Provide the (x, y) coordinate of the cell's center where the given text is located.  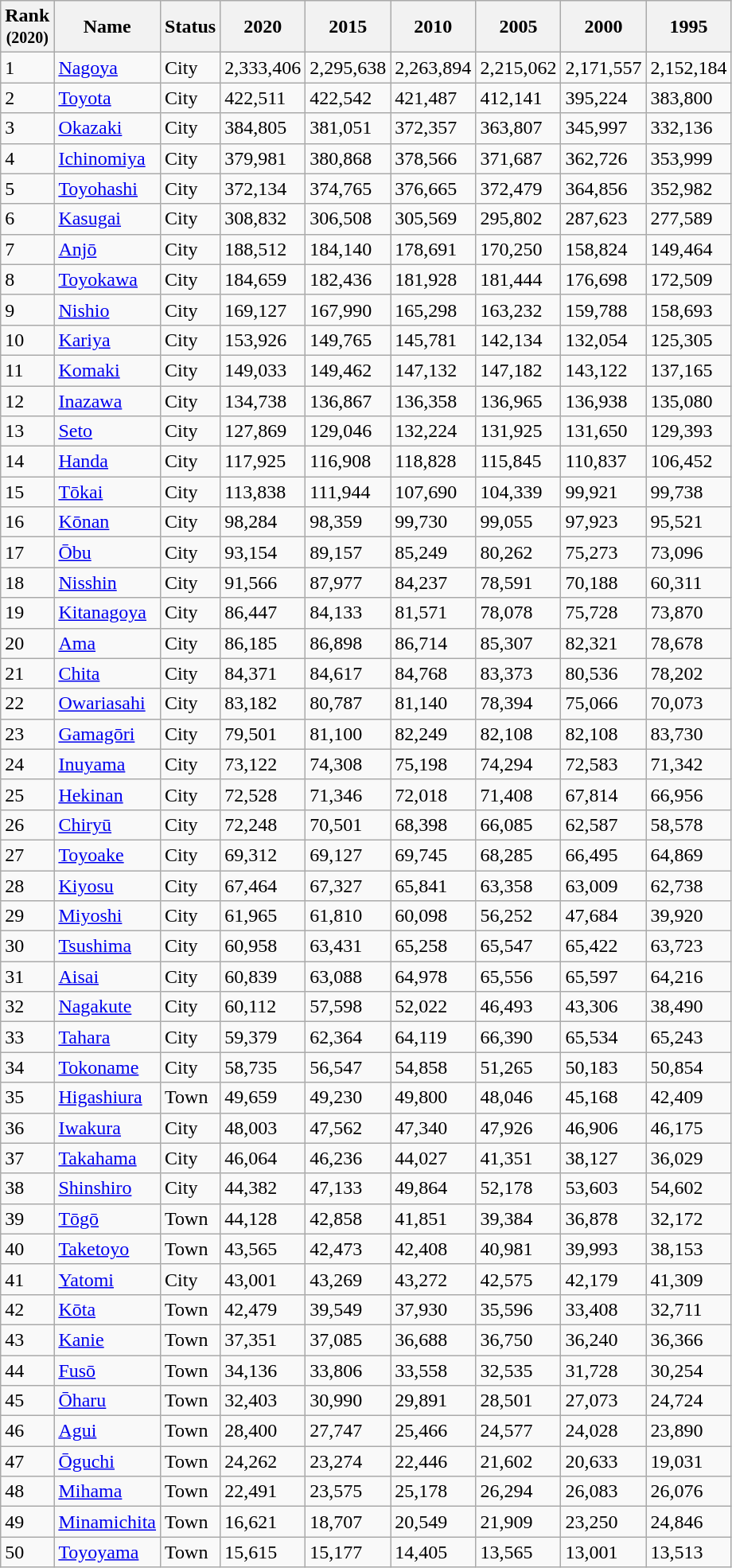
67,814 (603, 794)
64,978 (433, 977)
136,938 (603, 400)
22,446 (433, 1461)
24,028 (603, 1431)
Minamichita (107, 1522)
129,393 (689, 431)
Tahara (107, 1037)
42,408 (433, 1249)
169,127 (263, 310)
54,602 (689, 1188)
28 (27, 886)
129,046 (348, 431)
70,073 (689, 704)
63,088 (348, 977)
Ōharu (107, 1401)
23,274 (348, 1461)
Tōgō (107, 1219)
Nagakute (107, 1007)
13 (27, 431)
87,977 (348, 583)
40 (27, 1249)
37,351 (263, 1340)
30,990 (348, 1401)
78,678 (689, 643)
69,745 (433, 855)
12 (27, 400)
42,479 (263, 1309)
28,400 (263, 1431)
145,781 (433, 340)
23,575 (348, 1492)
142,134 (519, 340)
Rank(2020) (27, 27)
364,856 (603, 189)
57,598 (348, 1007)
149,033 (263, 370)
68,285 (519, 855)
2,333,406 (263, 68)
60,958 (263, 946)
52,022 (433, 1007)
372,134 (263, 189)
Ōguchi (107, 1461)
24 (27, 764)
80,536 (603, 673)
3 (27, 128)
86,714 (433, 643)
43,565 (263, 1249)
75,066 (603, 704)
134,738 (263, 400)
421,487 (433, 98)
37 (27, 1158)
17 (27, 552)
13,001 (603, 1552)
362,726 (603, 158)
Toyoake (107, 855)
Agui (107, 1431)
44 (27, 1370)
42,858 (348, 1219)
81,140 (433, 704)
72,583 (603, 764)
115,845 (519, 462)
98,359 (348, 522)
135,080 (689, 400)
65,258 (433, 946)
149,462 (348, 370)
125,305 (689, 340)
2,263,894 (433, 68)
61,965 (263, 916)
2000 (603, 27)
75,273 (603, 552)
308,832 (263, 219)
43,272 (433, 1279)
42,575 (519, 1279)
23,890 (689, 1431)
26,294 (519, 1492)
137,165 (689, 370)
Ama (107, 643)
64,119 (433, 1037)
25,466 (433, 1431)
38,490 (689, 1007)
Higashiura (107, 1098)
184,659 (263, 279)
46,064 (263, 1158)
Nisshin (107, 583)
38,127 (603, 1158)
Tokoname (107, 1067)
46,906 (603, 1128)
78,202 (689, 673)
363,807 (519, 128)
374,765 (348, 189)
Takahama (107, 1158)
82,249 (433, 734)
136,965 (519, 400)
36,366 (689, 1340)
5 (27, 189)
16 (27, 522)
Kitanagoya (107, 613)
73,870 (689, 613)
43,001 (263, 1279)
62,738 (689, 886)
49,800 (433, 1098)
66,495 (603, 855)
50,854 (689, 1067)
60,112 (263, 1007)
380,868 (348, 158)
159,788 (603, 310)
71,342 (689, 764)
36,750 (519, 1340)
83,373 (519, 673)
63,431 (348, 946)
36,878 (603, 1219)
69,127 (348, 855)
158,693 (689, 310)
42,409 (689, 1098)
Aisai (107, 977)
15,615 (263, 1552)
50,183 (603, 1067)
78,394 (519, 704)
131,650 (603, 431)
118,828 (433, 462)
40,981 (519, 1249)
2020 (263, 27)
Toyota (107, 98)
48 (27, 1492)
72,248 (263, 825)
48,003 (263, 1128)
52,178 (519, 1188)
29,891 (433, 1401)
Kariya (107, 340)
65,597 (603, 977)
95,521 (689, 522)
178,691 (433, 249)
84,133 (348, 613)
1995 (689, 27)
63,723 (689, 946)
2015 (348, 27)
19 (27, 613)
Nishio (107, 310)
67,327 (348, 886)
97,923 (603, 522)
32,535 (519, 1370)
27 (27, 855)
372,479 (519, 189)
23 (27, 734)
Komaki (107, 370)
Shinshiro (107, 1188)
33 (27, 1037)
Okazaki (107, 128)
295,802 (519, 219)
49 (27, 1522)
66,085 (519, 825)
58,578 (689, 825)
306,508 (348, 219)
71,346 (348, 794)
39,993 (603, 1249)
11 (27, 370)
Hekinan (107, 794)
163,232 (519, 310)
75,198 (433, 764)
41,309 (689, 1279)
32,403 (263, 1401)
Toyokawa (107, 279)
23,250 (603, 1522)
38 (27, 1188)
42,473 (348, 1249)
7 (27, 249)
62,587 (603, 825)
383,800 (689, 98)
2,171,557 (603, 68)
352,982 (689, 189)
85,249 (433, 552)
18 (27, 583)
65,422 (603, 946)
136,867 (348, 400)
64,216 (689, 977)
22 (27, 704)
149,464 (689, 249)
41,851 (433, 1219)
32 (27, 1007)
Fusō (107, 1370)
86,447 (263, 613)
33,408 (603, 1309)
70,501 (348, 825)
16,621 (263, 1522)
65,556 (519, 977)
Kasugai (107, 219)
91,566 (263, 583)
59,379 (263, 1037)
60,098 (433, 916)
116,908 (348, 462)
42 (27, 1309)
131,925 (519, 431)
43,269 (348, 1279)
66,956 (689, 794)
43 (27, 1340)
65,841 (433, 886)
69,312 (263, 855)
Chiryū (107, 825)
381,051 (348, 128)
158,824 (603, 249)
44,128 (263, 1219)
8 (27, 279)
372,357 (433, 128)
379,981 (263, 158)
36,688 (433, 1340)
18,707 (348, 1522)
74,308 (348, 764)
67,464 (263, 886)
127,869 (263, 431)
39,384 (519, 1219)
49,230 (348, 1098)
62,364 (348, 1037)
24,724 (689, 1401)
98,284 (263, 522)
64,869 (689, 855)
24,262 (263, 1461)
35 (27, 1098)
35,596 (519, 1309)
48,046 (519, 1098)
31,728 (603, 1370)
353,999 (689, 158)
79,501 (263, 734)
83,182 (263, 704)
113,838 (263, 492)
412,141 (519, 98)
83,730 (689, 734)
14,405 (433, 1552)
99,738 (689, 492)
32,172 (689, 1219)
170,250 (519, 249)
21 (27, 673)
51,265 (519, 1067)
60,311 (689, 583)
Inazawa (107, 400)
Nagoya (107, 68)
Tōkai (107, 492)
Taketoyo (107, 1249)
147,182 (519, 370)
167,990 (348, 310)
31 (27, 977)
15,177 (348, 1552)
56,547 (348, 1067)
Chita (107, 673)
4 (27, 158)
27,073 (603, 1401)
14 (27, 462)
422,511 (263, 98)
36,240 (603, 1340)
34,136 (263, 1370)
371,687 (519, 158)
70,188 (603, 583)
287,623 (603, 219)
86,898 (348, 643)
50 (27, 1552)
32,711 (689, 1309)
29 (27, 916)
47,926 (519, 1128)
63,009 (603, 886)
41,351 (519, 1158)
Ichinomiya (107, 158)
84,237 (433, 583)
65,547 (519, 946)
107,690 (433, 492)
47,562 (348, 1128)
28,501 (519, 1401)
37,085 (348, 1340)
86,185 (263, 643)
46,236 (348, 1158)
Owariasahi (107, 704)
56,252 (519, 916)
46,493 (519, 1007)
2 (27, 98)
24,577 (519, 1431)
Status (191, 27)
153,926 (263, 340)
99,921 (603, 492)
10 (27, 340)
30,254 (689, 1370)
68,398 (433, 825)
Name (107, 27)
20 (27, 643)
332,136 (689, 128)
74,294 (519, 764)
Seto (107, 431)
13,565 (519, 1552)
75,728 (603, 613)
9 (27, 310)
61,810 (348, 916)
21,909 (519, 1522)
41 (27, 1279)
111,944 (348, 492)
58,735 (263, 1067)
33,558 (433, 1370)
188,512 (263, 249)
345,997 (603, 128)
2010 (433, 27)
Toyoyama (107, 1552)
Tsushima (107, 946)
422,542 (348, 98)
65,534 (603, 1037)
73,096 (689, 552)
65,243 (689, 1037)
26,083 (603, 1492)
39,549 (348, 1309)
19,031 (689, 1461)
49,864 (433, 1188)
106,452 (689, 462)
66,390 (519, 1037)
39 (27, 1219)
Ōbu (107, 552)
181,928 (433, 279)
149,765 (348, 340)
85,307 (519, 643)
Anjō (107, 249)
53,603 (603, 1188)
15 (27, 492)
181,444 (519, 279)
2,215,062 (519, 68)
80,262 (519, 552)
26 (27, 825)
60,839 (263, 977)
Gamagōri (107, 734)
39,920 (689, 916)
81,571 (433, 613)
117,925 (263, 462)
47 (27, 1461)
22,491 (263, 1492)
33,806 (348, 1370)
45 (27, 1401)
42,179 (603, 1279)
84,617 (348, 673)
44,382 (263, 1188)
93,154 (263, 552)
132,054 (603, 340)
Iwakura (107, 1128)
13,513 (689, 1552)
27,747 (348, 1431)
395,224 (603, 98)
Miyoshi (107, 916)
Toyohashi (107, 189)
82,321 (603, 643)
Mihama (107, 1492)
378,566 (433, 158)
26,076 (689, 1492)
25,178 (433, 1492)
Kōnan (107, 522)
63,358 (519, 886)
80,787 (348, 704)
Handa (107, 462)
72,528 (263, 794)
34 (27, 1067)
36,029 (689, 1158)
182,436 (348, 279)
73,122 (263, 764)
305,569 (433, 219)
46 (27, 1431)
136,358 (433, 400)
78,591 (519, 583)
21,602 (519, 1461)
71,408 (519, 794)
44,027 (433, 1158)
110,837 (603, 462)
37,930 (433, 1309)
104,339 (519, 492)
20,549 (433, 1522)
54,858 (433, 1067)
47,133 (348, 1188)
Kanie (107, 1340)
20,633 (603, 1461)
72,018 (433, 794)
78,078 (519, 613)
24,846 (689, 1522)
43,306 (603, 1007)
2005 (519, 27)
47,684 (603, 916)
45,168 (603, 1098)
84,371 (263, 673)
81,100 (348, 734)
143,122 (603, 370)
Kiyosu (107, 886)
30 (27, 946)
Inuyama (107, 764)
47,340 (433, 1128)
99,055 (519, 522)
38,153 (689, 1249)
1 (27, 68)
384,805 (263, 128)
25 (27, 794)
46,175 (689, 1128)
99,730 (433, 522)
49,659 (263, 1098)
376,665 (433, 189)
2,295,638 (348, 68)
Kōta (107, 1309)
6 (27, 219)
2,152,184 (689, 68)
277,589 (689, 219)
184,140 (348, 249)
172,509 (689, 279)
165,298 (433, 310)
176,698 (603, 279)
132,224 (433, 431)
36 (27, 1128)
147,132 (433, 370)
84,768 (433, 673)
Yatomi (107, 1279)
89,157 (348, 552)
